Find where the given text appears and provide that cell's center as (x, y) coordinate. 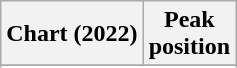
Peakposition (189, 34)
Chart (2022) (72, 34)
